Return (X, Y) of the center of cell containing provided text 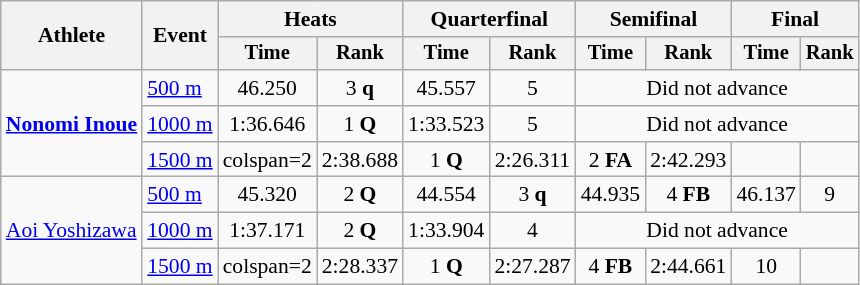
4 (532, 231)
1:37.171 (268, 231)
2 FA (610, 160)
1:36.646 (268, 124)
Quarterfinal (490, 19)
2:42.293 (688, 160)
45.320 (268, 195)
10 (766, 267)
46.137 (766, 195)
Nonomi Inoue (72, 124)
Final (794, 19)
44.935 (610, 195)
46.250 (268, 88)
Semifinal (654, 19)
Heats (310, 19)
Aoi Yoshizawa (72, 230)
Athlete (72, 36)
1:33.523 (446, 124)
45.557 (446, 88)
Event (180, 36)
1:33.904 (446, 231)
2:44.661 (688, 267)
9 (830, 195)
2:28.337 (360, 267)
2:26.311 (532, 160)
2:27.287 (532, 267)
44.554 (446, 195)
2:38.688 (360, 160)
